Detect which cell encompasses the target text, then output its (x, y) center coordinate. 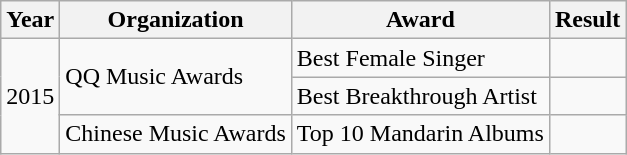
QQ Music Awards (176, 77)
Top 10 Mandarin Albums (420, 134)
Award (420, 20)
2015 (30, 96)
Best Female Singer (420, 58)
Organization (176, 20)
Result (587, 20)
Year (30, 20)
Chinese Music Awards (176, 134)
Best Breakthrough Artist (420, 96)
